Return [x, y] of the center of cell containing provided text 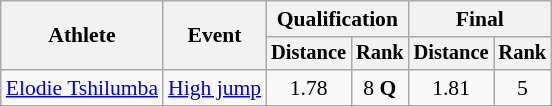
High jump [214, 88]
Event [214, 36]
Final [480, 19]
5 [523, 88]
Athlete [82, 36]
Elodie Tshilumba [82, 88]
Qualification [337, 19]
8 Q [380, 88]
1.81 [452, 88]
1.78 [308, 88]
